Search for the cell housing the specified text and yield its [X, Y] center coordinate. 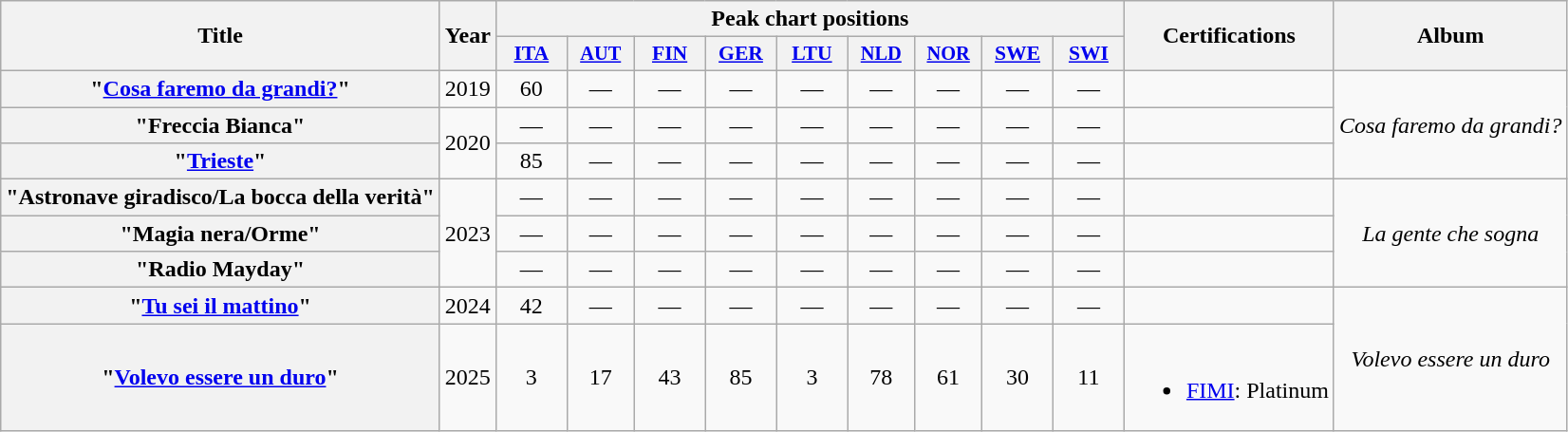
30 [1017, 378]
"Freccia Bianca" [220, 124]
Year [467, 36]
2025 [467, 378]
NLD [881, 54]
"Trieste" [220, 161]
17 [600, 378]
LTU [812, 54]
"Cosa faremo da grandi?" [220, 88]
2024 [467, 306]
SWE [1017, 54]
Volevo essere un duro [1450, 359]
Cosa faremo da grandi? [1450, 124]
2023 [467, 234]
GER [740, 54]
"Magia nera/Orme" [220, 234]
Peak chart positions [810, 19]
61 [949, 378]
FIN [670, 54]
NOR [949, 54]
2020 [467, 142]
AUT [600, 54]
60 [532, 88]
42 [532, 306]
"Volevo essere un duro" [220, 378]
Certifications [1228, 36]
78 [881, 378]
La gente che sogna [1450, 234]
"Tu sei il mattino" [220, 306]
"Radio Mayday" [220, 270]
SWI [1088, 54]
2019 [467, 88]
Album [1450, 36]
11 [1088, 378]
FIMI: Platinum [1228, 378]
43 [670, 378]
"Astronave giradisco/La bocca della verità" [220, 197]
ITA [532, 54]
Title [220, 36]
